Provide the [x, y] coordinate of the cell's center where the given text is located.  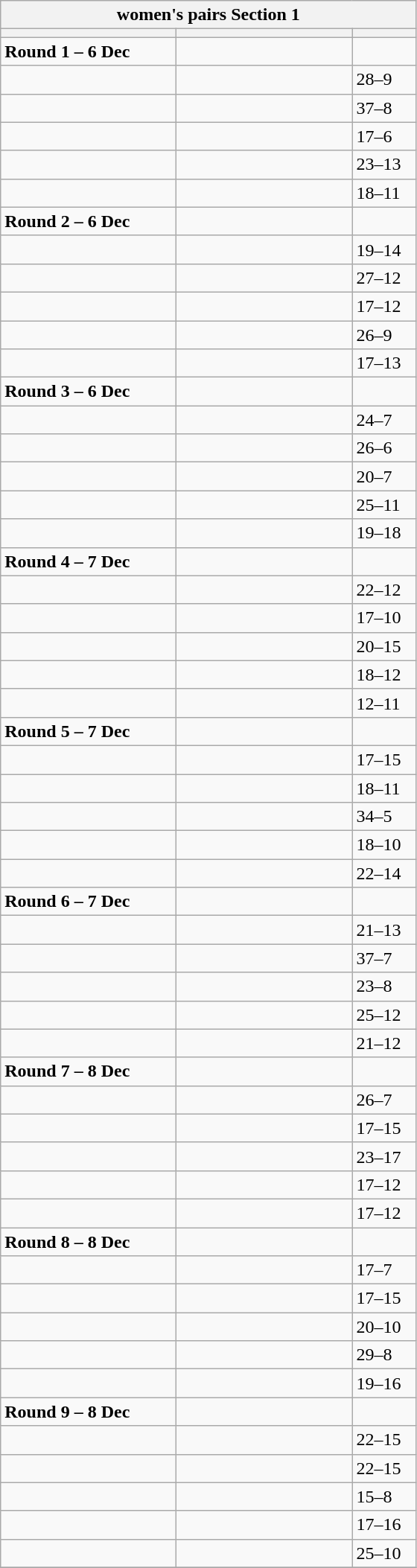
Round 4 – 7 Dec [89, 561]
37–7 [384, 958]
Round 9 – 8 Dec [89, 1412]
25–11 [384, 505]
17–13 [384, 363]
37–8 [384, 108]
21–13 [384, 930]
26–9 [384, 334]
23–17 [384, 1156]
22–12 [384, 590]
18–12 [384, 675]
17–7 [384, 1270]
25–12 [384, 1015]
23–8 [384, 987]
19–16 [384, 1383]
20–15 [384, 646]
Round 8 – 8 Dec [89, 1241]
24–7 [384, 420]
23–13 [384, 165]
Round 7 – 8 Dec [89, 1071]
Round 6 – 7 Dec [89, 902]
21–12 [384, 1043]
12–11 [384, 703]
Round 1 – 6 Dec [89, 51]
Round 2 – 6 Dec [89, 221]
19–14 [384, 249]
18–10 [384, 845]
20–10 [384, 1327]
Round 5 – 7 Dec [89, 731]
27–12 [384, 278]
26–6 [384, 448]
29–8 [384, 1355]
22–14 [384, 873]
25–10 [384, 1553]
women's pairs Section 1 [208, 15]
17–16 [384, 1525]
15–8 [384, 1497]
17–10 [384, 618]
20–7 [384, 477]
26–7 [384, 1100]
19–18 [384, 533]
17–6 [384, 136]
28–9 [384, 80]
34–5 [384, 817]
Round 3 – 6 Dec [89, 392]
